Output the (x, y) coordinate of the center of the cell containing the given text.  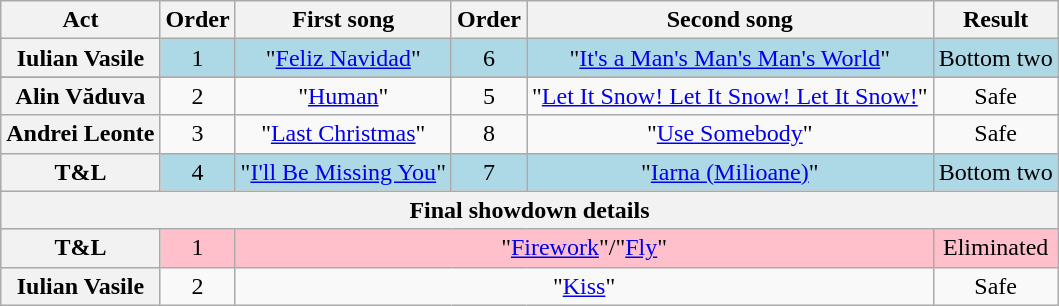
"Firework"/"Fly" (584, 248)
Final showdown details (530, 210)
"I'll Be Missing You" (343, 172)
Alin Văduva (80, 96)
6 (488, 58)
"Feliz Navidad" (343, 58)
"Let It Snow! Let It Snow! Let It Snow!" (730, 96)
3 (198, 134)
Eliminated (996, 248)
"Kiss" (584, 286)
Result (996, 20)
Andrei Leonte (80, 134)
Second song (730, 20)
"It's a Man's Man's Man's World" (730, 58)
"Use Somebody" (730, 134)
"Iarna (Milioane)" (730, 172)
Act (80, 20)
"Last Christmas" (343, 134)
7 (488, 172)
5 (488, 96)
"Human" (343, 96)
4 (198, 172)
8 (488, 134)
First song (343, 20)
